Locate the cell with the specified text and output its (X, Y) center coordinate. 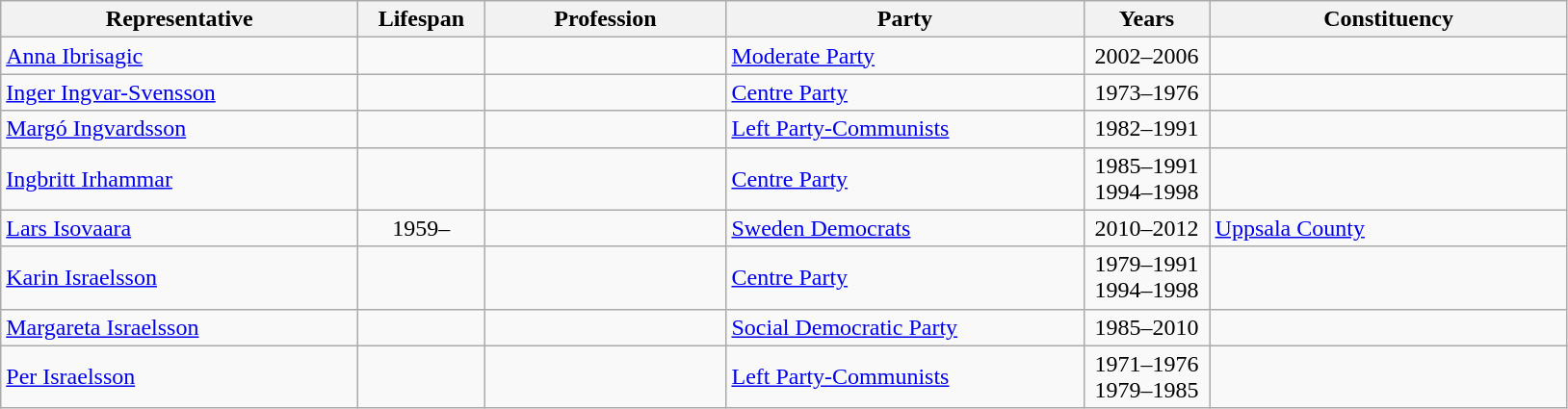
Inger Ingvar-Svensson (179, 92)
Margareta Israelsson (179, 327)
1985–2010 (1146, 327)
Social Democratic Party (905, 327)
Margó Ingvardsson (179, 129)
1982–1991 (1146, 129)
Ingbritt Irhammar (179, 179)
Party (905, 19)
1985–19911994–1998 (1146, 179)
1959– (422, 228)
Constituency (1389, 19)
Years (1146, 19)
Moderate Party (905, 56)
Anna Ibrisagic (179, 56)
Per Israelsson (179, 377)
Karin Israelsson (179, 277)
1973–1976 (1146, 92)
Sweden Democrats (905, 228)
2010–2012 (1146, 228)
Profession (605, 19)
Uppsala County (1389, 228)
Lars Isovaara (179, 228)
1971–19761979–1985 (1146, 377)
Lifespan (422, 19)
2002–2006 (1146, 56)
Representative (179, 19)
1979–19911994–1998 (1146, 277)
